Output the [x, y] coordinate of the center of the cell containing the given text.  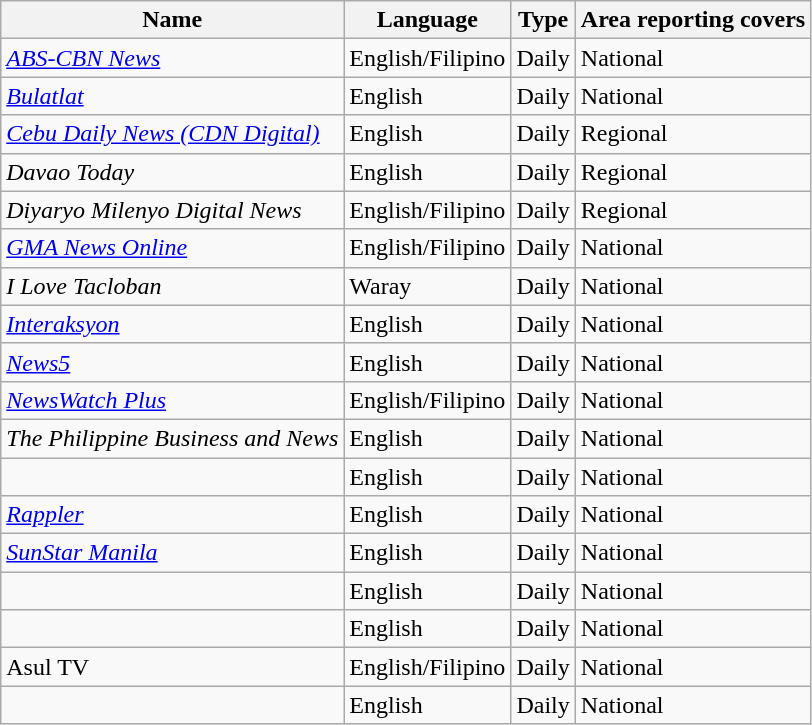
News5 [172, 362]
Rappler [172, 515]
Waray [428, 286]
Davao Today [172, 172]
GMA News Online [172, 248]
Language [428, 20]
Cebu Daily News (CDN Digital) [172, 134]
Type [543, 20]
The Philippine Business and News [172, 438]
NewsWatch Plus [172, 400]
Interaksyon [172, 324]
I Love Tacloban [172, 286]
Name [172, 20]
Diyaryo Milenyo Digital News [172, 210]
Bulatlat [172, 96]
Area reporting covers [692, 20]
SunStar Manila [172, 553]
ABS-CBN News [172, 58]
Asul TV [172, 667]
